Return the [X, Y] coordinate for the center point of the cell that contains the specified text.  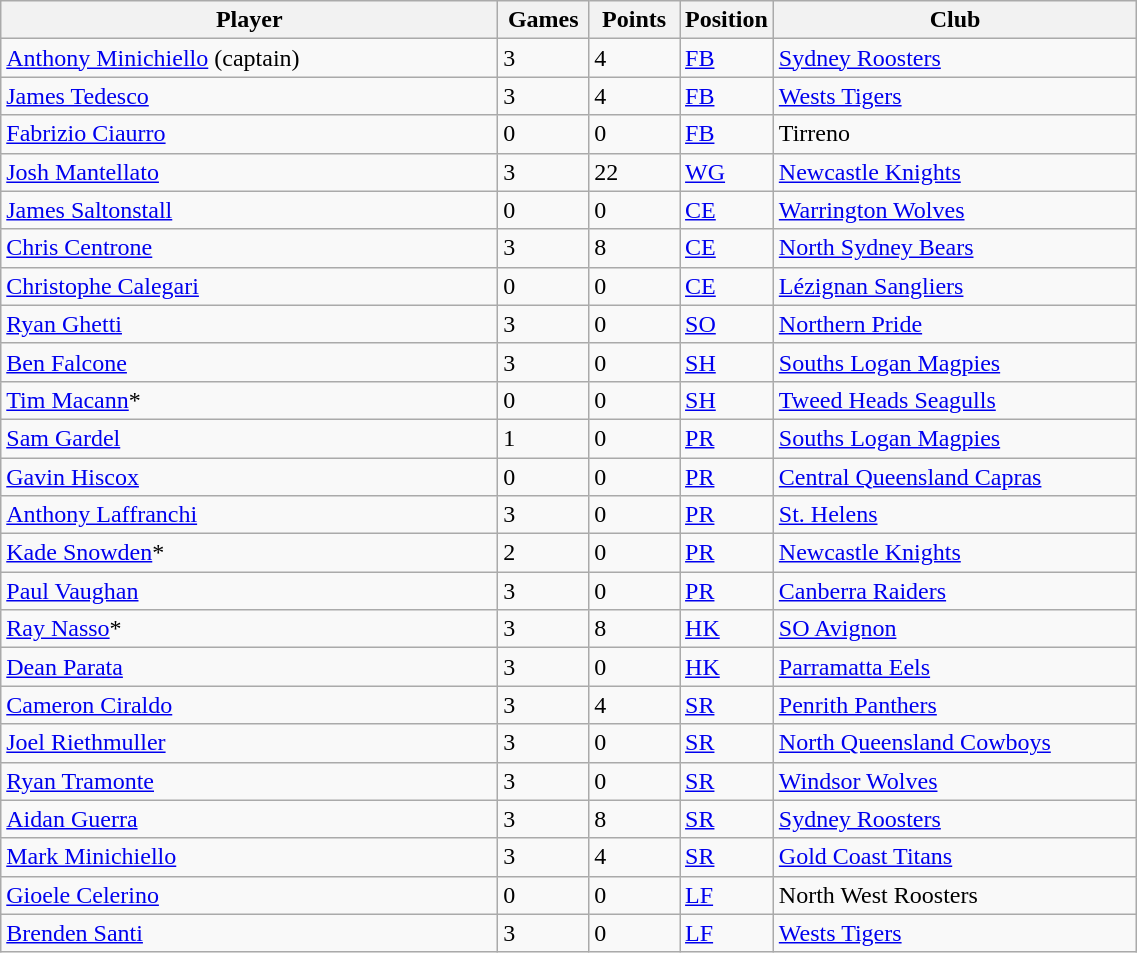
Warrington Wolves [955, 210]
22 [634, 172]
Lézignan Sangliers [955, 286]
St. Helens [955, 515]
Windsor Wolves [955, 781]
2 [544, 553]
Ryan Tramonte [250, 781]
Aidan Guerra [250, 819]
James Saltonstall [250, 210]
Player [250, 20]
Tim Macann* [250, 400]
Parramatta Eels [955, 667]
Points [634, 20]
Paul Vaughan [250, 591]
Gavin Hiscox [250, 477]
Kade Snowden* [250, 553]
Gold Coast Titans [955, 857]
Cameron Ciraldo [250, 705]
Penrith Panthers [955, 705]
Joel Riethmuller [250, 743]
Games [544, 20]
Position [727, 20]
North Sydney Bears [955, 248]
Anthony Laffranchi [250, 515]
Tweed Heads Seagulls [955, 400]
Ryan Ghetti [250, 324]
Ray Nasso* [250, 629]
Christophe Calegari [250, 286]
Ben Falcone [250, 362]
Dean Parata [250, 667]
Tirreno [955, 134]
James Tedesco [250, 96]
North West Roosters [955, 895]
Club [955, 20]
1 [544, 438]
Northern Pride [955, 324]
Brenden Santi [250, 933]
Mark Minichiello [250, 857]
SO [727, 324]
Chris Centrone [250, 248]
SO Avignon [955, 629]
Canberra Raiders [955, 591]
Gioele Celerino [250, 895]
Central Queensland Capras [955, 477]
WG [727, 172]
Sam Gardel [250, 438]
Anthony Minichiello (captain) [250, 58]
North Queensland Cowboys [955, 743]
Fabrizio Ciaurro [250, 134]
Josh Mantellato [250, 172]
